Provide the (x, y) coordinate of the cell's center where the given text is located.  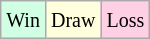
Draw (72, 20)
Loss (126, 20)
Win (24, 20)
